Determine the (x, y) coordinate at the center of the cell enclosing the given text.  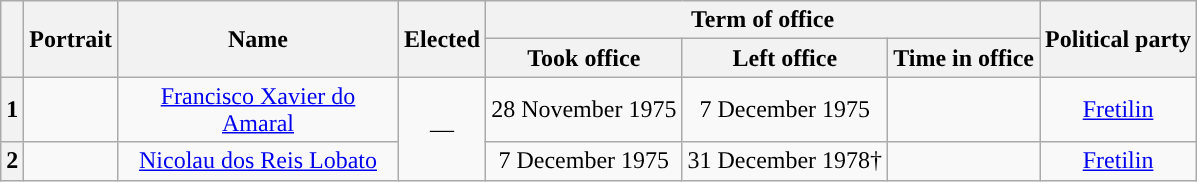
Portrait (71, 39)
Left office (785, 58)
Francisco Xavier do Amaral (258, 110)
Elected (442, 39)
31 December 1978† (785, 161)
1 (12, 110)
— (442, 128)
Nicolau dos Reis Lobato (258, 161)
Name (258, 39)
2 (12, 161)
Took office (584, 58)
Political party (1118, 39)
28 November 1975 (584, 110)
Term of office (763, 20)
Time in office (964, 58)
